Identify which cell holds the provided text, then report its (x, y) central coordinate. 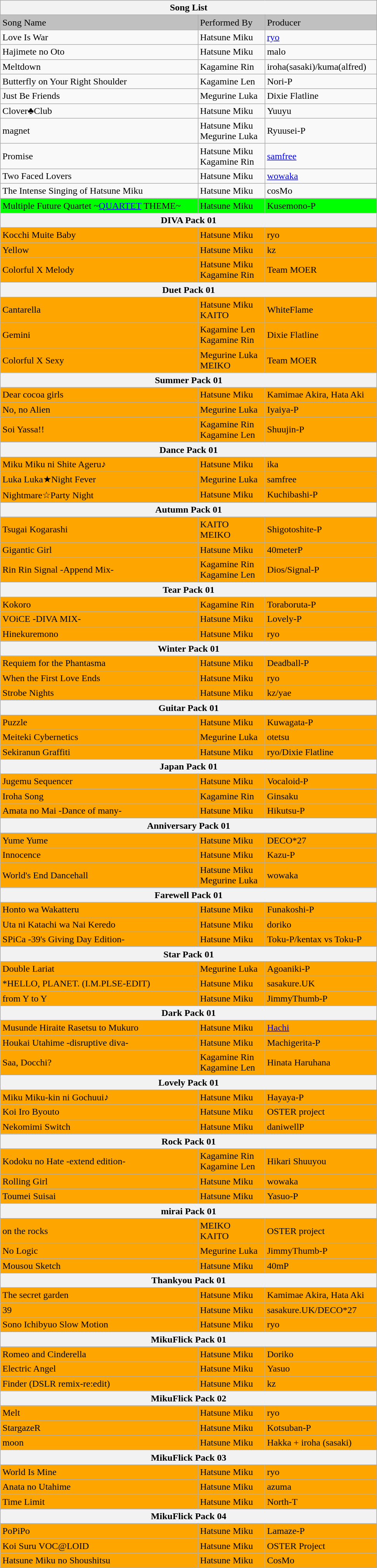
Hinata Haruhana (321, 1062)
Autumn Pack 01 (188, 510)
40meterP (321, 550)
Agoaniki-P (321, 969)
magnet (99, 131)
iroha(sasaki)/kuma(alfred) (321, 67)
ryo/Dixie Flatline (321, 752)
Toraboruta-P (321, 604)
sasakure.UK (321, 983)
DECO*27 (321, 840)
Tsugai Kogarashi (99, 530)
Colorful X Sexy (99, 360)
40mP (321, 1266)
No, no Alien (99, 410)
MikuFlick Pack 01 (188, 1339)
MikuFlick Pack 02 (188, 1398)
The secret garden (99, 1295)
Kotsuban-P (321, 1428)
Yasuo (321, 1369)
Hatsune MikuKAITO (231, 310)
Innocence (99, 855)
from Y to Y (99, 998)
Anniversary Pack 01 (188, 826)
Promise (99, 156)
Dear cocoa girls (99, 395)
Clover♣Club (99, 111)
Kusemono-P (321, 206)
Funakoshi-P (321, 910)
VOiCE -DIVA MIX- (99, 619)
Guitar Pack 01 (188, 707)
The Intense Singing of Hatsune Miku (99, 191)
azuma (321, 1487)
39 (99, 1310)
Romeo and Cinderella (99, 1354)
World Is Mine (99, 1472)
*HELLO, PLANET. (I.M.PLSE-EDIT) (99, 983)
World's End Dancehall (99, 875)
Performed By (231, 22)
OSTER Project (321, 1546)
Hachi (321, 1028)
Vocaloid-P (321, 781)
Hikutsu-P (321, 811)
Dios/Signal-P (321, 570)
Requiem for the Phantasma (99, 663)
Dark Pack 01 (188, 1013)
Koi Suru VOC@LOID (99, 1546)
Kuchibashi-P (321, 495)
Kagamine Len (231, 81)
Anata no Utahime (99, 1487)
Tear Pack 01 (188, 590)
No Logic (99, 1251)
Koi Iro Byouto (99, 1112)
Houkai Utahime -disruptive diva- (99, 1043)
Nekomimi Switch (99, 1127)
Amata no Mai -Dance of many- (99, 811)
Kodoku no Hate -extend edition- (99, 1162)
Shuujin-P (321, 429)
malo (321, 52)
Ryuusei-P (321, 131)
Mousou Sketch (99, 1266)
Just Be Friends (99, 96)
Producer (321, 22)
Jugemu Sequencer (99, 781)
Finder (DSLR remix-re:edit) (99, 1384)
Rin Rin Signal -Append Mix- (99, 570)
kz/yae (321, 693)
ika (321, 464)
Toumei Suisai (99, 1196)
Song List (188, 8)
Meltdown (99, 67)
Hajimete no Oto (99, 52)
Miku Miku-kin ni Gochuui♪ (99, 1097)
Machigerita-P (321, 1043)
When the First Love Ends (99, 678)
Kazu-P (321, 855)
MEIKOKAITO (231, 1231)
Lovely-P (321, 619)
Musunde Hiraite Rasetsu to Mukuro (99, 1028)
Hikari Shuuyou (321, 1162)
WhiteFlame (321, 310)
Hinekuremono (99, 634)
Soi Yassa!! (99, 429)
Deadball-P (321, 663)
Two Faced Lovers (99, 176)
Shigotoshite-P (321, 530)
Gigantic Girl (99, 550)
Thankyou Pack 01 (188, 1281)
Gemini (99, 335)
cosMo (321, 191)
Doriko (321, 1354)
DIVA Pack 01 (188, 220)
Yume Yume (99, 840)
Hatsune Miku no Shoushitsu (99, 1561)
Miku Miku ni Shite Ageru♪ (99, 464)
Butterfly on Your Right Shoulder (99, 81)
Rock Pack 01 (188, 1141)
Kuwagata-P (321, 722)
Colorful X Melody (99, 270)
Sekiranun Graffiti (99, 752)
Duet Pack 01 (188, 290)
MikuFlick Pack 03 (188, 1457)
Kokoro (99, 604)
KAITOMEIKO (231, 530)
Summer Pack 01 (188, 380)
Dance Pack 01 (188, 449)
Strobe Nights (99, 693)
Star Pack 01 (188, 954)
Time Limit (99, 1501)
Iroha Song (99, 796)
PoPiPo (99, 1531)
Sono Ichibyuo Slow Motion (99, 1325)
North-T (321, 1501)
Uta ni Katachi wa Nai Keredo (99, 924)
on the rocks (99, 1231)
Yuuyu (321, 111)
Cantarella (99, 310)
Winter Pack 01 (188, 649)
sasakure.UK/DECO*27 (321, 1310)
Hakka + iroha (sasaki) (321, 1442)
Luka Luka★Night Fever (99, 479)
Multiple Future Quartet ~QUARTET THEME~ (99, 206)
CosMo (321, 1561)
Kagamine LenKagamine Rin (231, 335)
Japan Pack 01 (188, 767)
Ginsaku (321, 796)
StargazeR (99, 1428)
Nori-P (321, 81)
Nightmare☆Party Night (99, 495)
Honto wa Wakatteru (99, 910)
Electric Angel (99, 1369)
Hayaya-P (321, 1097)
otetsu (321, 737)
Meiteki Cybernetics (99, 737)
SPiCa -39's Giving Day Edition- (99, 939)
doriko (321, 924)
Yellow (99, 250)
Farewell Pack 01 (188, 895)
Rolling Girl (99, 1181)
MikuFlick Pack 04 (188, 1516)
Yasuo-P (321, 1196)
Saa, Docchi? (99, 1062)
Puzzle (99, 722)
Megurine LukaMEIKO (231, 360)
Love Is War (99, 37)
mirai Pack 01 (188, 1211)
Toku-P/kentax vs Toku-P (321, 939)
moon (99, 1442)
Iyaiya-P (321, 410)
Melt (99, 1413)
Kocchi Muite Baby (99, 235)
daniwellP (321, 1127)
Lamaze-P (321, 1531)
Song Name (99, 22)
Lovely Pack 01 (188, 1083)
Double Lariat (99, 969)
